Find where the given text appears and provide that cell's center as [x, y] coordinate. 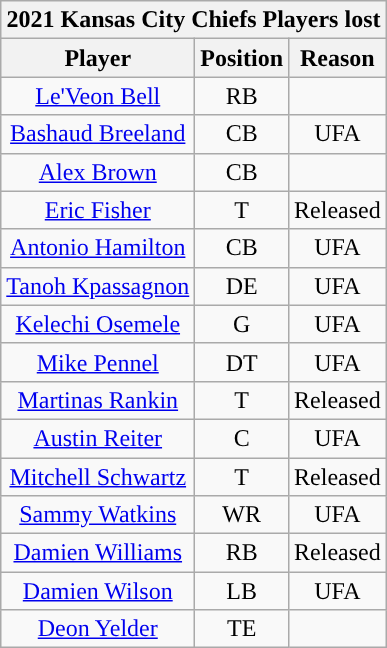
LB [242, 591]
Damien Wilson [98, 591]
Martinas Rankin [98, 400]
Position [242, 58]
Mike Pennel [98, 362]
Mitchell Schwartz [98, 477]
DT [242, 362]
Austin Reiter [98, 438]
Player [98, 58]
TE [242, 629]
C [242, 438]
Damien Williams [98, 553]
Le'Veon Bell [98, 96]
Bashaud Breeland [98, 134]
G [242, 324]
Tanoh Kpassagnon [98, 286]
2021 Kansas City Chiefs Players lost [194, 20]
Eric Fisher [98, 210]
Reason [338, 58]
Deon Yelder [98, 629]
Antonio Hamilton [98, 248]
DE [242, 286]
Sammy Watkins [98, 515]
Kelechi Osemele [98, 324]
WR [242, 515]
Alex Brown [98, 172]
